From the cell containing the given text, extract its center point as [x, y] coordinate. 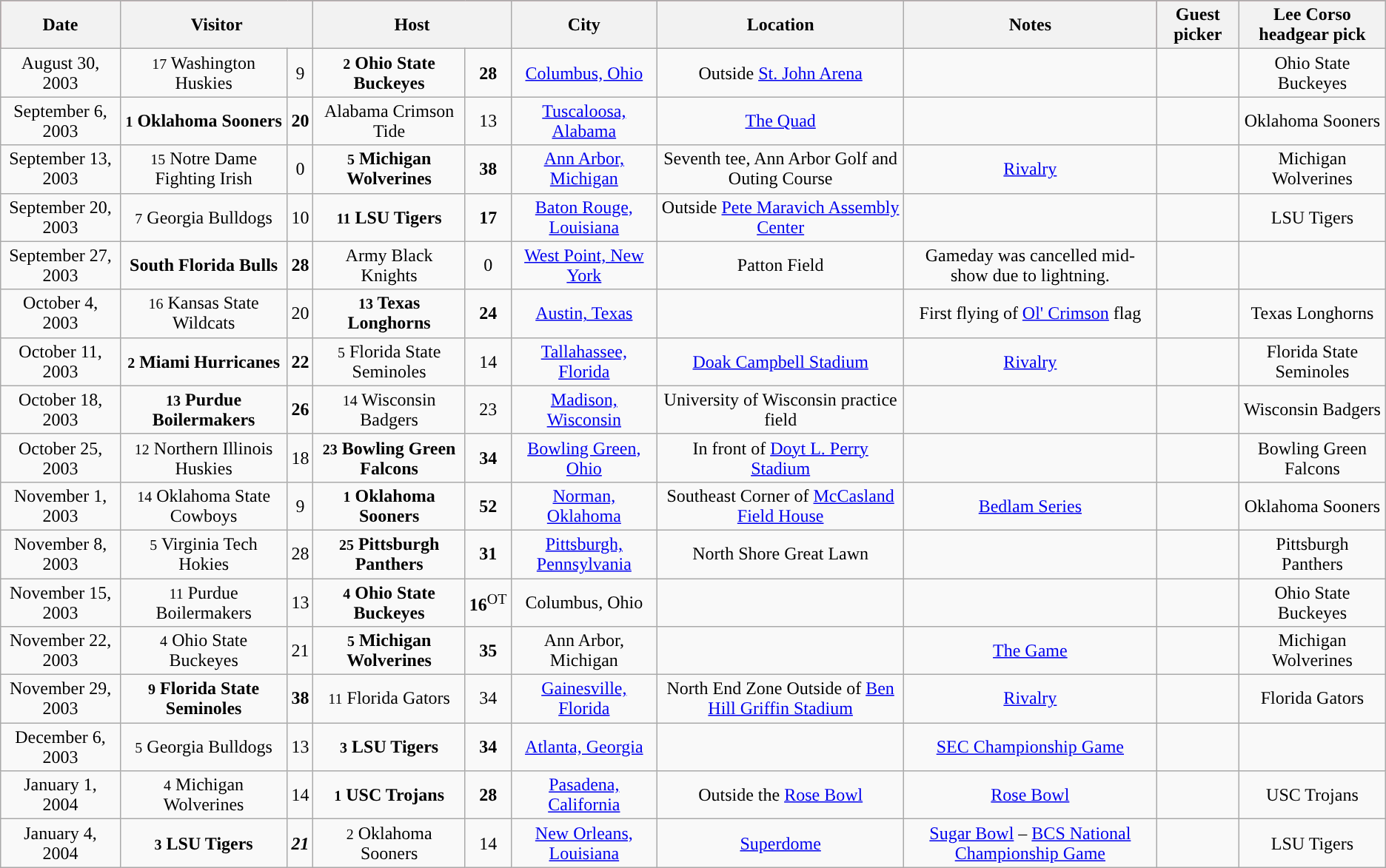
25 Pittsburgh Panthers [389, 554]
10 [301, 218]
Seventh tee, Ann Arbor Golf and Outing Course [780, 169]
Superdome [780, 844]
First flying of Ol' Crimson flag [1031, 314]
Pittsburgh, Pennsylvania [584, 554]
August 30, 2003 [61, 73]
November 15, 2003 [61, 602]
26 [301, 410]
November 8, 2003 [61, 554]
15 Notre Dame Fighting Irish [204, 169]
35 [488, 651]
Outside the Rose Bowl [780, 795]
September 20, 2003 [61, 218]
Patton Field [780, 265]
Bedlam Series [1031, 506]
North Shore Great Lawn [780, 554]
Gainesville, Florida [584, 699]
12 Northern Illinois Huskies [204, 457]
Date [61, 25]
13 Purdue Boilermakers [204, 410]
Southeast Corner of McCasland Field House [780, 506]
USC Trojans [1313, 795]
SEC Championship Game [1031, 747]
North End Zone Outside of Ben Hill Griffin Stadium [780, 699]
24 [488, 314]
Doak Campbell Stadium [780, 361]
16 Kansas State Wildcats [204, 314]
September 6, 2003 [61, 121]
11 Purdue Boilermakers [204, 602]
September 27, 2003 [61, 265]
5 Georgia Bulldogs [204, 747]
South Florida Bulls [204, 265]
October 11, 2003 [61, 361]
Madison, Wisconsin [584, 410]
October 18, 2003 [61, 410]
11 LSU Tigers [389, 218]
October 4, 2003 [61, 314]
7 Georgia Bulldogs [204, 218]
City [584, 25]
November 1, 2003 [61, 506]
5 Virginia Tech Hokies [204, 554]
Sugar Bowl – BCS National Championship Game [1031, 844]
Lee Corso headgear pick [1313, 25]
New Orleans, Louisiana [584, 844]
5 Florida State Seminoles [389, 361]
The Game [1031, 651]
9 Florida State Seminoles [204, 699]
18 [301, 457]
October 25, 2003 [61, 457]
Outside St. John Arena [780, 73]
November 29, 2003 [61, 699]
January 1, 2004 [61, 795]
Army Black Knights [389, 265]
Notes [1031, 25]
Pittsburgh Panthers [1313, 554]
December 6, 2003 [61, 747]
Alabama Crimson Tide [389, 121]
14 Oklahoma State Cowboys [204, 506]
2 Oklahoma Sooners [389, 844]
Florida Gators [1313, 699]
Austin, Texas [584, 314]
Norman, Oklahoma [584, 506]
Pasadena, California [584, 795]
2 Miami Hurricanes [204, 361]
Guest picker [1198, 25]
Rose Bowl [1031, 795]
23 [488, 410]
Location [780, 25]
Atlanta, Georgia [584, 747]
Tuscaloosa, Alabama [584, 121]
Gameday was cancelled mid-show due to lightning. [1031, 265]
West Point, New York [584, 265]
2 Ohio State Buckeyes [389, 73]
Tallahassee, Florida [584, 361]
Florida State Seminoles [1313, 361]
31 [488, 554]
4 Michigan Wolverines [204, 795]
16OT [488, 602]
Baton Rouge, Louisiana [584, 218]
52 [488, 506]
Host [412, 25]
14 Wisconsin Badgers [389, 410]
The Quad [780, 121]
January 4, 2004 [61, 844]
Bowling Green Falcons [1313, 457]
Bowling Green, Ohio [584, 457]
11 Florida Gators [389, 699]
Visitor [216, 25]
22 [301, 361]
November 22, 2003 [61, 651]
17 Washington Huskies [204, 73]
In front of Doyt L. Perry Stadium [780, 457]
Outside Pete Maravich Assembly Center [780, 218]
Texas Longhorns [1313, 314]
23 Bowling Green Falcons [389, 457]
Wisconsin Badgers [1313, 410]
1 USC Trojans [389, 795]
13 Texas Longhorns [389, 314]
17 [488, 218]
University of Wisconsin practice field [780, 410]
September 13, 2003 [61, 169]
